Locate the cell with the specified text and output its [X, Y] center coordinate. 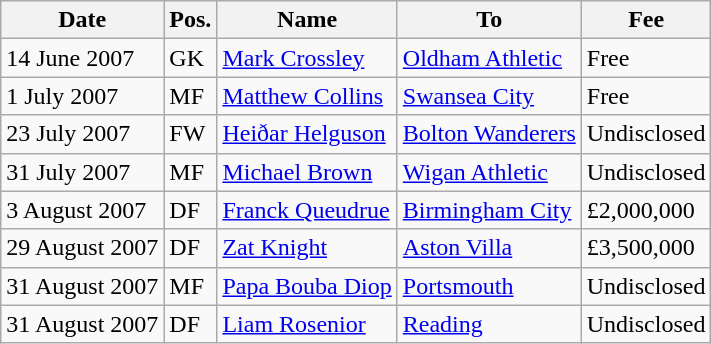
1 July 2007 [82, 96]
Michael Brown [307, 172]
29 August 2007 [82, 248]
3 August 2007 [82, 210]
Wigan Athletic [489, 172]
Franck Queudrue [307, 210]
GK [190, 58]
Aston Villa [489, 248]
Zat Knight [307, 248]
Bolton Wanderers [489, 134]
Portsmouth [489, 286]
Oldham Athletic [489, 58]
Matthew Collins [307, 96]
£2,000,000 [646, 210]
Reading [489, 324]
31 July 2007 [82, 172]
Fee [646, 20]
14 June 2007 [82, 58]
Pos. [190, 20]
Heiðar Helguson [307, 134]
To [489, 20]
Birmingham City [489, 210]
Liam Rosenior [307, 324]
FW [190, 134]
23 July 2007 [82, 134]
£3,500,000 [646, 248]
Name [307, 20]
Swansea City [489, 96]
Mark Crossley [307, 58]
Papa Bouba Diop [307, 286]
Date [82, 20]
